Determine the [X, Y] coordinate at the center of the cell enclosing the given text.  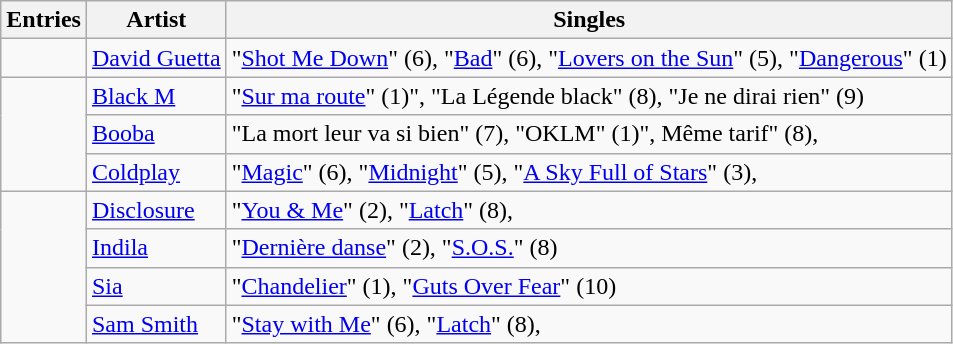
Booba [156, 134]
"Chandelier" (1), "Guts Over Fear" (10) [589, 286]
Entries [44, 20]
"Sur ma route" (1)", "La Légende black" (8), "Je ne dirai rien" (9) [589, 96]
Coldplay [156, 172]
"Magic" (6), "Midnight" (5), "A Sky Full of Stars" (3), [589, 172]
"You & Me" (2), "Latch" (8), [589, 210]
Sia [156, 286]
Singles [589, 20]
Sam Smith [156, 324]
Indila [156, 248]
"Dernière danse" (2), "S.O.S." (8) [589, 248]
Disclosure [156, 210]
"Stay with Me" (6), "Latch" (8), [589, 324]
Artist [156, 20]
"Shot Me Down" (6), "Bad" (6), "Lovers on the Sun" (5), "Dangerous" (1) [589, 58]
David Guetta [156, 58]
Black M [156, 96]
"La mort leur va si bien" (7), "OKLM" (1)", Même tarif" (8), [589, 134]
